Identify which cell holds the provided text, then report its (X, Y) central coordinate. 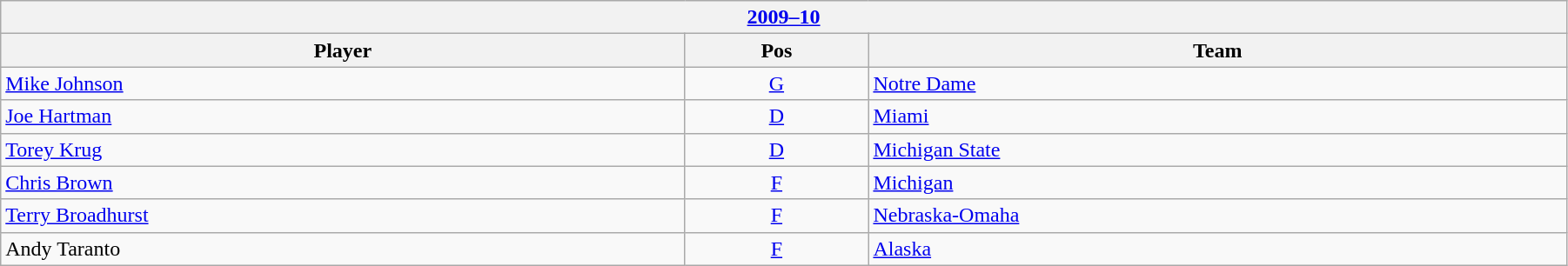
Team (1218, 50)
Michigan (1218, 183)
2009–10 (784, 17)
Michigan State (1218, 150)
Chris Brown (343, 183)
G (776, 83)
Torey Krug (343, 150)
Player (343, 50)
Notre Dame (1218, 83)
Mike Johnson (343, 83)
Pos (776, 50)
Andy Taranto (343, 249)
Nebraska-Omaha (1218, 216)
Joe Hartman (343, 116)
Terry Broadhurst (343, 216)
Miami (1218, 116)
Alaska (1218, 249)
